Extract the [X, Y] coordinate from the center of the cell holding the provided text.  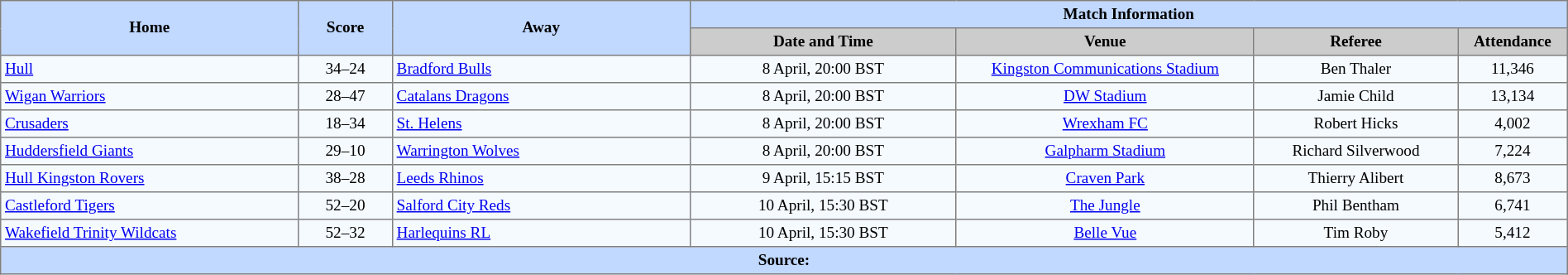
Match Information [1128, 15]
6,741 [1513, 205]
Hull Kingston Rovers [150, 179]
Bradford Bulls [541, 70]
Wigan Warriors [150, 96]
Catalans Dragons [541, 96]
Wakefield Trinity Wildcats [150, 234]
38–28 [346, 179]
Crusaders [150, 124]
Castleford Tigers [150, 205]
18–34 [346, 124]
Away [541, 28]
29–10 [346, 151]
Galpharm Stadium [1105, 151]
5,412 [1513, 234]
13,134 [1513, 96]
Leeds Rhinos [541, 179]
Home [150, 28]
Score [346, 28]
The Jungle [1105, 205]
Source: [784, 260]
Ben Thaler [1355, 70]
Referee [1355, 41]
52–20 [346, 205]
52–32 [346, 234]
Thierry Alibert [1355, 179]
St. Helens [541, 124]
Belle Vue [1105, 234]
Wrexham FC [1105, 124]
Salford City Reds [541, 205]
34–24 [346, 70]
Date and Time [823, 41]
4,002 [1513, 124]
7,224 [1513, 151]
28–47 [346, 96]
Craven Park [1105, 179]
11,346 [1513, 70]
Kingston Communications Stadium [1105, 70]
Attendance [1513, 41]
Tim Roby [1355, 234]
Venue [1105, 41]
Richard Silverwood [1355, 151]
Jamie Child [1355, 96]
8,673 [1513, 179]
Hull [150, 70]
Robert Hicks [1355, 124]
Harlequins RL [541, 234]
Huddersfield Giants [150, 151]
9 April, 15:15 BST [823, 179]
DW Stadium [1105, 96]
Warrington Wolves [541, 151]
Phil Bentham [1355, 205]
